Detect which cell encompasses the target text, then output its [X, Y] center coordinate. 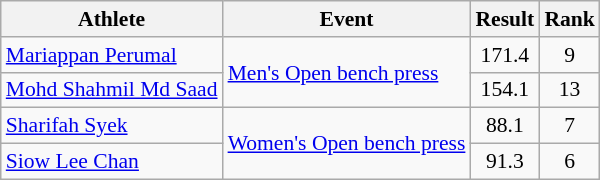
91.3 [504, 162]
9 [570, 55]
Rank [570, 19]
Women's Open bench press [347, 144]
Men's Open bench press [347, 72]
154.1 [504, 90]
171.4 [504, 55]
13 [570, 90]
Mariappan Perumal [112, 55]
6 [570, 162]
Athlete [112, 19]
Siow Lee Chan [112, 162]
Sharifah Syek [112, 126]
Result [504, 19]
88.1 [504, 126]
7 [570, 126]
Event [347, 19]
Mohd Shahmil Md Saad [112, 90]
